Output the [X, Y] coordinate of the center of the cell containing the given text.  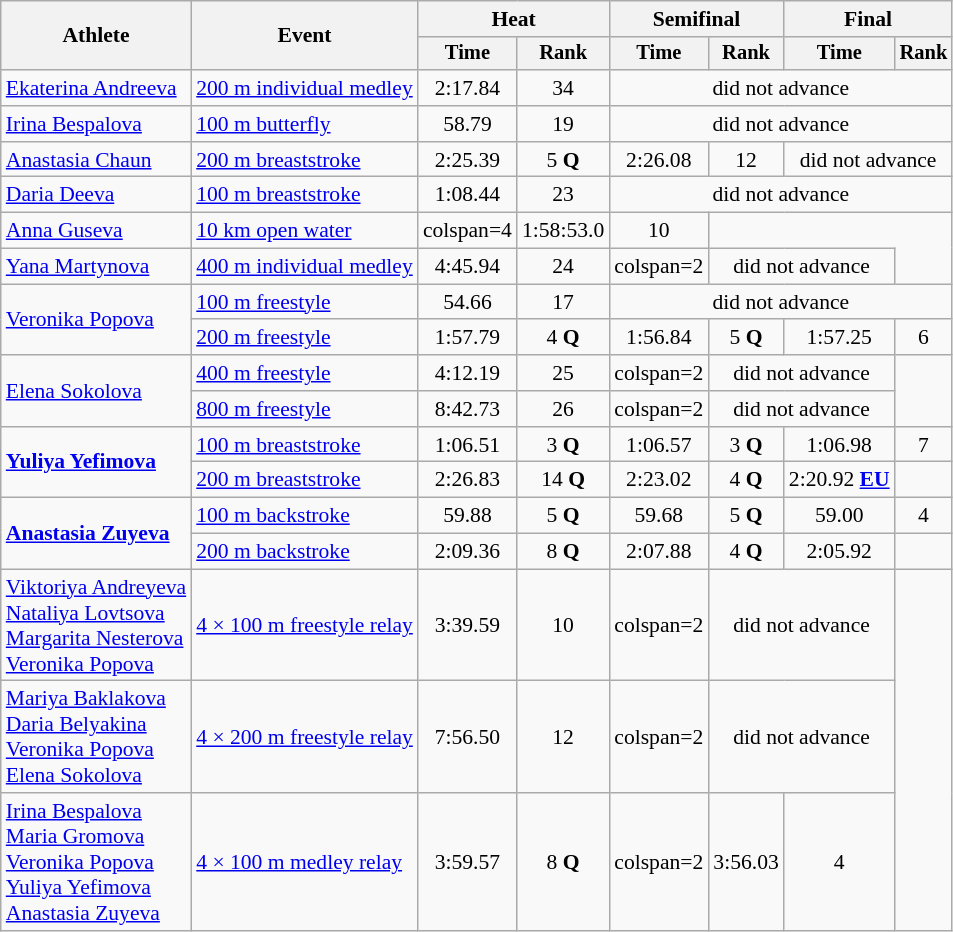
Ekaterina Andreeva [96, 88]
400 m individual medley [304, 267]
Daria Deeva [96, 195]
1:06.51 [468, 445]
Irina BespalovaMaria GromovaVeronika PopovaYuliya YefimovaAnastasia Zuyeva [96, 862]
3:56.03 [746, 862]
19 [563, 124]
1:06.57 [658, 445]
Viktoriya AndreyevaNataliya LovtsovaMargarita NesterovaVeronika Popova [96, 625]
200 m individual medley [304, 88]
Semifinal [696, 19]
1:56.84 [658, 338]
7:56.50 [468, 737]
1:57.79 [468, 338]
4 × 100 m freestyle relay [304, 625]
Yuliya Yefimova [96, 462]
1:08.44 [468, 195]
6 [924, 338]
1:57.25 [840, 338]
7 [924, 445]
Heat [514, 19]
100 m butterfly [304, 124]
100 m backstroke [304, 516]
2:07.88 [658, 552]
Elena Sokolova [96, 390]
4 × 200 m freestyle relay [304, 737]
25 [563, 373]
2:20.92 EU [840, 480]
3:59.57 [468, 862]
1:58:53.0 [563, 231]
100 m freestyle [304, 302]
Anastasia Chaun [96, 160]
2:26.08 [658, 160]
Athlete [96, 36]
Anna Guseva [96, 231]
Event [304, 36]
17 [563, 302]
Irina Bespalova [96, 124]
4:12.19 [468, 373]
800 m freestyle [304, 409]
23 [563, 195]
2:26.83 [468, 480]
59.00 [840, 516]
14 Q [563, 480]
colspan=4 [468, 231]
200 m freestyle [304, 338]
2:09.36 [468, 552]
59.68 [658, 516]
54.66 [468, 302]
58.79 [468, 124]
8:42.73 [468, 409]
Mariya BaklakovaDaria BelyakinaVeronika PopovaElena Sokolova [96, 737]
Yana Martynova [96, 267]
2:23.02 [658, 480]
2:25.39 [468, 160]
4 × 100 m medley relay [304, 862]
200 m backstroke [304, 552]
24 [563, 267]
26 [563, 409]
400 m freestyle [304, 373]
59.88 [468, 516]
10 km open water [304, 231]
Final [868, 19]
1:06.98 [840, 445]
2:05.92 [840, 552]
4:45.94 [468, 267]
3:39.59 [468, 625]
2:17.84 [468, 88]
Veronika Popova [96, 320]
Anastasia Zuyeva [96, 534]
34 [563, 88]
